Search for the cell housing the specified text and yield its (X, Y) center coordinate. 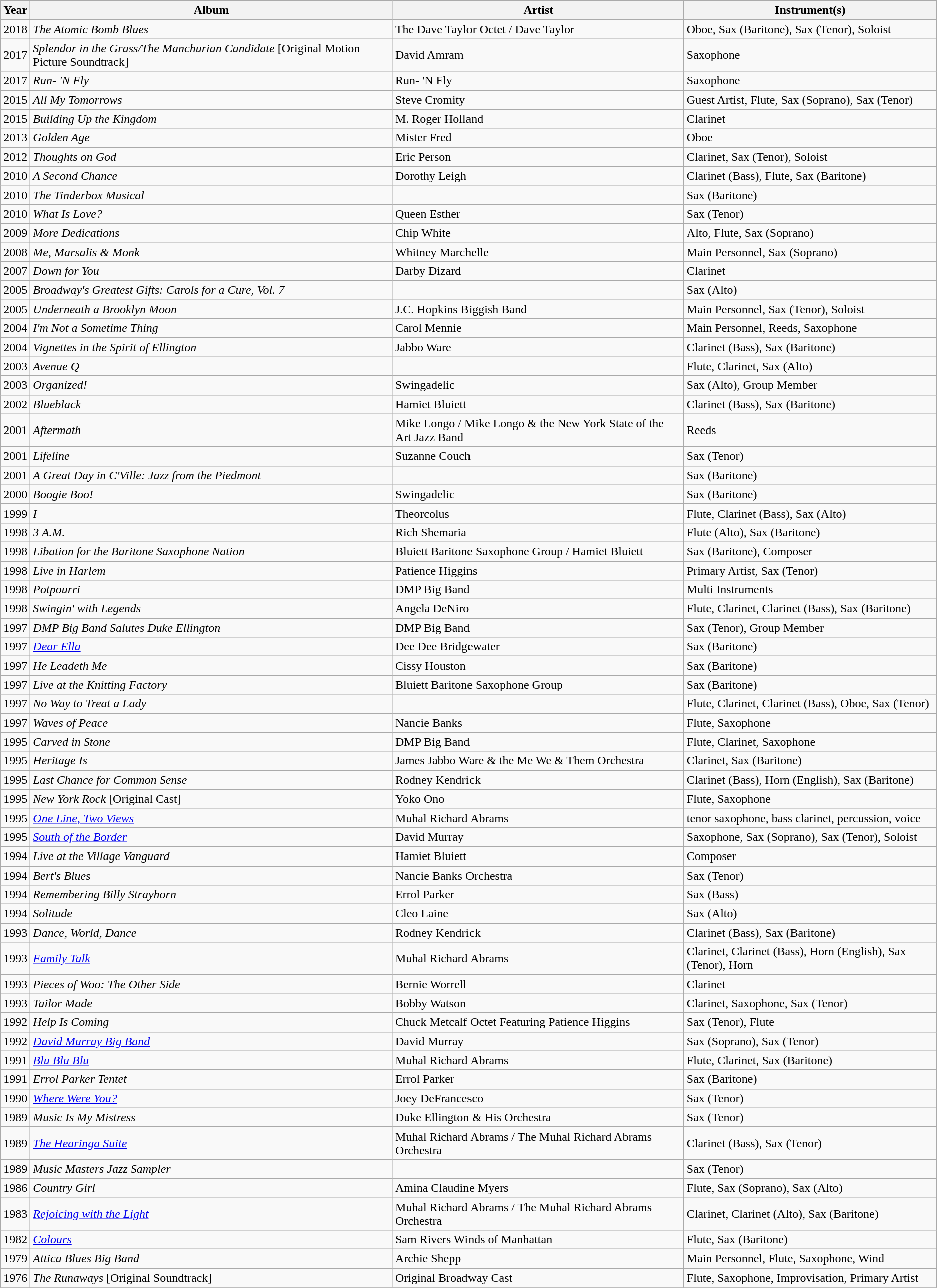
Errol Parker Tentet (211, 1079)
Duke Ellington & His Orchestra (538, 1117)
Clarinet (Bass), Horn (English), Sax (Baritone) (810, 780)
Clarinet, Sax (Baritone) (810, 761)
More Dedications (211, 233)
3 A.M. (211, 532)
Guest Artist, Flute, Sax (Soprano), Sax (Tenor) (810, 100)
Composer (810, 856)
Music Is My Mistress (211, 1117)
Cleo Laine (538, 914)
What Is Love? (211, 214)
Waves of Peace (211, 723)
Golden Age (211, 138)
Steve Cromity (538, 100)
1979 (15, 1259)
The Atomic Bomb Blues (211, 29)
tenor saxophone, bass clarinet, percussion, voice (810, 818)
The Dave Taylor Octet / Dave Taylor (538, 29)
Remembering Billy Strayhorn (211, 895)
Underneath a Brooklyn Moon (211, 309)
Flute, Sax (Soprano), Sax (Alto) (810, 1188)
Country Girl (211, 1188)
Oboe, Sax (Baritone), Sax (Tenor), Soloist (810, 29)
2000 (15, 494)
The Runaways [Original Soundtrack] (211, 1278)
Building Up the Kingdom (211, 119)
2009 (15, 233)
Pieces of Woo: The Other Side (211, 984)
Theorcolus (538, 513)
J.C. Hopkins Biggish Band (538, 309)
Jabbo Ware (538, 347)
Sax (Tenor), Flute (810, 1022)
A Great Day in C'Ville: Jazz from the Piedmont (211, 475)
Queen Esther (538, 214)
Potpourri (211, 590)
Suzanne Couch (538, 456)
Sam Rivers Winds of Manhattan (538, 1240)
Clarinet, Clarinet (Bass), Horn (English), Sax (Tenor), Horn (810, 958)
1976 (15, 1278)
David Murray Big Band (211, 1041)
Dear Ella (211, 647)
Flute, Saxophone, Improvisation, Primary Artist (810, 1278)
Oboe (810, 138)
All My Tomorrows (211, 100)
Carved in Stone (211, 742)
1986 (15, 1188)
Joey DeFrancesco (538, 1098)
Bernie Worrell (538, 984)
Darby Dizard (538, 271)
Yoko Ono (538, 799)
Chip White (538, 233)
Mike Longo / Mike Longo & the New York State of the Art Jazz Band (538, 431)
M. Roger Holland (538, 119)
Archie Shepp (538, 1259)
Blueblack (211, 404)
Broadway's Greatest Gifts: Carols for a Cure, Vol. 7 (211, 290)
Where Were You? (211, 1098)
Thoughts on God (211, 157)
I (211, 513)
Boogie Boo! (211, 494)
Main Personnel, Sax (Tenor), Soloist (810, 309)
The Hearinga Suite (211, 1143)
Dee Dee Bridgewater (538, 647)
Bobby Watson (538, 1003)
2007 (15, 271)
Splendor in the Grass/The Manchurian Candidate [Original Motion Picture Soundtrack] (211, 55)
South of the Border (211, 837)
Clarinet (Bass), Flute, Sax (Baritone) (810, 176)
Reeds (810, 431)
Live at the Village Vanguard (211, 856)
Live at the Knitting Factory (211, 685)
Flute, Clarinet, Saxophone (810, 742)
Rejoicing with the Light (211, 1213)
Main Personnel, Flute, Saxophone, Wind (810, 1259)
Lifeline (211, 456)
Help Is Coming (211, 1022)
Instrument(s) (810, 10)
Blu Blu Blu (211, 1060)
The Tinderbox Musical (211, 195)
Clarinet, Clarinet (Alto), Sax (Baritone) (810, 1213)
Last Chance for Common Sense (211, 780)
DMP Big Band Salutes Duke Ellington (211, 628)
Primary Artist, Sax (Tenor) (810, 570)
Carol Mennie (538, 328)
A Second Chance (211, 176)
Music Masters Jazz Sampler (211, 1169)
Me, Marsalis & Monk (211, 252)
1990 (15, 1098)
Flute, Clarinet, Clarinet (Bass), Oboe, Sax (Tenor) (810, 704)
Mister Fred (538, 138)
Organized! (211, 385)
Libation for the Baritone Saxophone Nation (211, 551)
Clarinet, Sax (Tenor), Soloist (810, 157)
Clarinet, Saxophone, Sax (Tenor) (810, 1003)
2008 (15, 252)
Bluiett Baritone Saxophone Group (538, 685)
Family Talk (211, 958)
Heritage Is (211, 761)
Avenue Q (211, 366)
Vignettes in the Spirit of Ellington (211, 347)
Tailor Made (211, 1003)
Rich Shemaria (538, 532)
One Line, Two Views (211, 818)
Main Personnel, Sax (Soprano) (810, 252)
I'm Not a Sometime Thing (211, 328)
Original Broadway Cast (538, 1278)
2002 (15, 404)
Chuck Metcalf Octet Featuring Patience Higgins (538, 1022)
Flute, Clarinet, Clarinet (Bass), Sax (Baritone) (810, 609)
Sax (Bass) (810, 895)
Saxophone, Sax (Soprano), Sax (Tenor), Soloist (810, 837)
Colours (211, 1240)
Dance, World, Dance (211, 933)
James Jabbo Ware & the Me We & Them Orchestra (538, 761)
Cissy Houston (538, 666)
Amina Claudine Myers (538, 1188)
1983 (15, 1213)
No Way to Treat a Lady (211, 704)
2018 (15, 29)
Dorothy Leigh (538, 176)
He Leadeth Me (211, 666)
Flute, Clarinet, Sax (Baritone) (810, 1060)
Flute, Clarinet (Bass), Sax (Alto) (810, 513)
Multi Instruments (810, 590)
Flute (Alto), Sax (Baritone) (810, 532)
Alto, Flute, Sax (Soprano) (810, 233)
Swingin' with Legends (211, 609)
1999 (15, 513)
Album (211, 10)
2012 (15, 157)
Whitney Marchelle (538, 252)
Angela DeNiro (538, 609)
Bluiett Baritone Saxophone Group / Hamiet Bluiett (538, 551)
Patience Higgins (538, 570)
Aftermath (211, 431)
1982 (15, 1240)
Flute, Clarinet, Sax (Alto) (810, 366)
Flute, Sax (Baritone) (810, 1240)
Clarinet (Bass), Sax (Tenor) (810, 1143)
David Amram (538, 55)
New York Rock [Original Cast] (211, 799)
Sax (Alto), Group Member (810, 385)
Attica Blues Big Band (211, 1259)
Sax (Tenor), Group Member (810, 628)
Live in Harlem (211, 570)
Nancie Banks (538, 723)
Bert's Blues (211, 876)
Nancie Banks Orchestra (538, 876)
Artist (538, 10)
Down for You (211, 271)
Sax (Baritone), Composer (810, 551)
Year (15, 10)
2013 (15, 138)
Solitude (211, 914)
Main Personnel, Reeds, Saxophone (810, 328)
Sax (Soprano), Sax (Tenor) (810, 1041)
Eric Person (538, 157)
